Return (X, Y) of the center of cell containing provided text 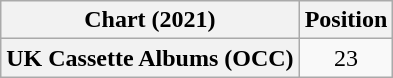
Position (346, 20)
Chart (2021) (150, 20)
23 (346, 58)
UK Cassette Albums (OCC) (150, 58)
